Output the (x, y) coordinate of the center of the cell containing the given text.  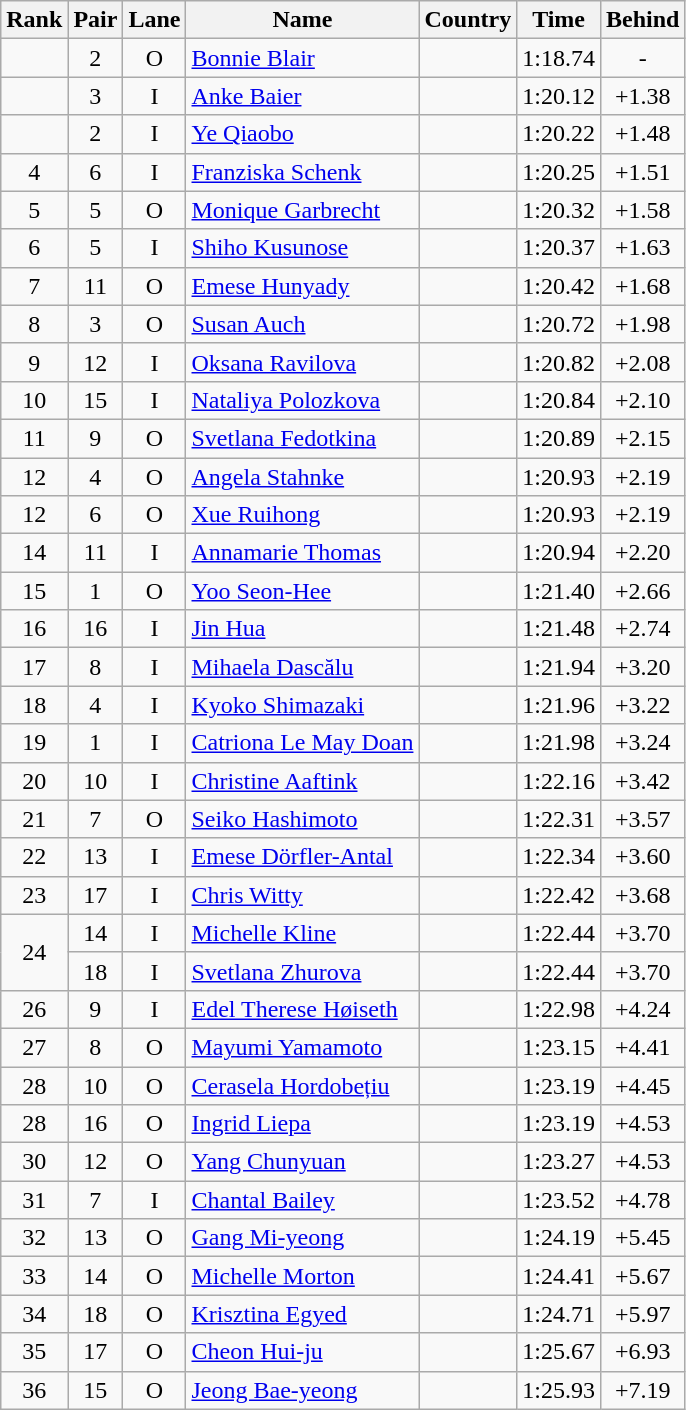
1:20.37 (559, 248)
+2.15 (642, 438)
Chris Witty (302, 895)
1:20.42 (559, 286)
1:22.42 (559, 895)
Time (559, 20)
24 (34, 952)
Yoo Seon-Hee (302, 591)
Catriona Le May Doan (302, 743)
1:22.16 (559, 781)
Mihaela Dascălu (302, 667)
+3.20 (642, 667)
+1.68 (642, 286)
+5.45 (642, 1238)
+3.42 (642, 781)
1:20.94 (559, 553)
Cheon Hui-ju (302, 1352)
1:18.74 (559, 58)
Emese Dörfler-Antal (302, 857)
+1.48 (642, 134)
1:22.31 (559, 819)
+2.20 (642, 553)
Svetlana Fedotkina (302, 438)
1:21.98 (559, 743)
27 (34, 1047)
1:20.22 (559, 134)
Nataliya Polozkova (302, 400)
Michelle Kline (302, 933)
Lane (154, 20)
+2.10 (642, 400)
Rank (34, 20)
Oksana Ravilova (302, 362)
+3.24 (642, 743)
+4.41 (642, 1047)
+2.08 (642, 362)
30 (34, 1162)
Monique Garbrecht (302, 210)
Gang Mi-yeong (302, 1238)
+1.51 (642, 172)
+2.66 (642, 591)
Behind (642, 20)
Shiho Kusunose (302, 248)
+3.68 (642, 895)
+4.45 (642, 1085)
Anke Baier (302, 96)
1:21.40 (559, 591)
+4.78 (642, 1200)
Ye Qiaobo (302, 134)
Seiko Hashimoto (302, 819)
Angela Stahnke (302, 477)
1:21.48 (559, 629)
Emese Hunyady (302, 286)
Jeong Bae-yeong (302, 1390)
+1.38 (642, 96)
Annamarie Thomas (302, 553)
Svetlana Zhurova (302, 971)
1:22.98 (559, 1009)
Chantal Bailey (302, 1200)
Christine Aaftink (302, 781)
- (642, 58)
+3.57 (642, 819)
Susan Auch (302, 324)
33 (34, 1276)
+3.60 (642, 857)
+5.97 (642, 1314)
23 (34, 895)
35 (34, 1352)
Country (468, 20)
+1.98 (642, 324)
Michelle Morton (302, 1276)
26 (34, 1009)
1:21.94 (559, 667)
1:24.19 (559, 1238)
Jin Hua (302, 629)
1:25.67 (559, 1352)
20 (34, 781)
Franziska Schenk (302, 172)
36 (34, 1390)
+1.63 (642, 248)
34 (34, 1314)
Krisztina Egyed (302, 1314)
1:24.41 (559, 1276)
Kyoko Shimazaki (302, 705)
+4.24 (642, 1009)
Cerasela Hordobețiu (302, 1085)
Pair (96, 20)
1:23.27 (559, 1162)
1:23.15 (559, 1047)
+2.74 (642, 629)
1:20.89 (559, 438)
+7.19 (642, 1390)
+5.67 (642, 1276)
22 (34, 857)
Edel Therese Høiseth (302, 1009)
1:23.52 (559, 1200)
+1.58 (642, 210)
Mayumi Yamamoto (302, 1047)
1:20.72 (559, 324)
Yang Chunyuan (302, 1162)
1:20.12 (559, 96)
+3.22 (642, 705)
1:21.96 (559, 705)
1:20.84 (559, 400)
1:20.82 (559, 362)
31 (34, 1200)
Name (302, 20)
+6.93 (642, 1352)
Ingrid Liepa (302, 1124)
32 (34, 1238)
21 (34, 819)
Xue Ruihong (302, 515)
19 (34, 743)
1:20.25 (559, 172)
Bonnie Blair (302, 58)
1:25.93 (559, 1390)
1:24.71 (559, 1314)
1:20.32 (559, 210)
1:22.34 (559, 857)
